Search for the cell housing the specified text and yield its [X, Y] center coordinate. 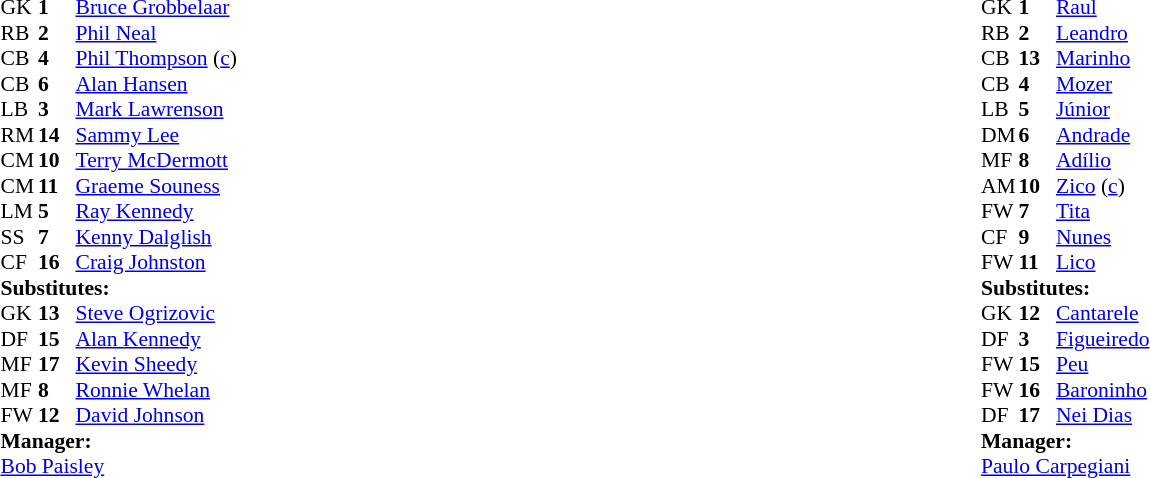
Júnior [1103, 109]
Graeme Souness [156, 186]
Phil Neal [156, 33]
Steve Ogrizovic [156, 313]
Lico [1103, 263]
Leandro [1103, 33]
Phil Thompson (c) [156, 59]
Terry McDermott [156, 161]
Mozer [1103, 84]
Cantarele [1103, 313]
Nunes [1103, 237]
Ray Kennedy [156, 211]
Ronnie Whelan [156, 390]
9 [1037, 237]
14 [57, 135]
David Johnson [156, 415]
Mark Lawrenson [156, 109]
Figueiredo [1103, 339]
Alan Kennedy [156, 339]
Kenny Dalglish [156, 237]
SS [19, 237]
LM [19, 211]
Craig Johnston [156, 263]
Zico (c) [1103, 186]
DM [1000, 135]
Andrade [1103, 135]
Baroninho [1103, 390]
Tita [1103, 211]
Alan Hansen [156, 84]
RM [19, 135]
Adílio [1103, 161]
Nei Dias [1103, 415]
Marinho [1103, 59]
Kevin Sheedy [156, 365]
AM [1000, 186]
Peu [1103, 365]
Sammy Lee [156, 135]
